Find where the given text appears and provide that cell's center as (x, y) coordinate. 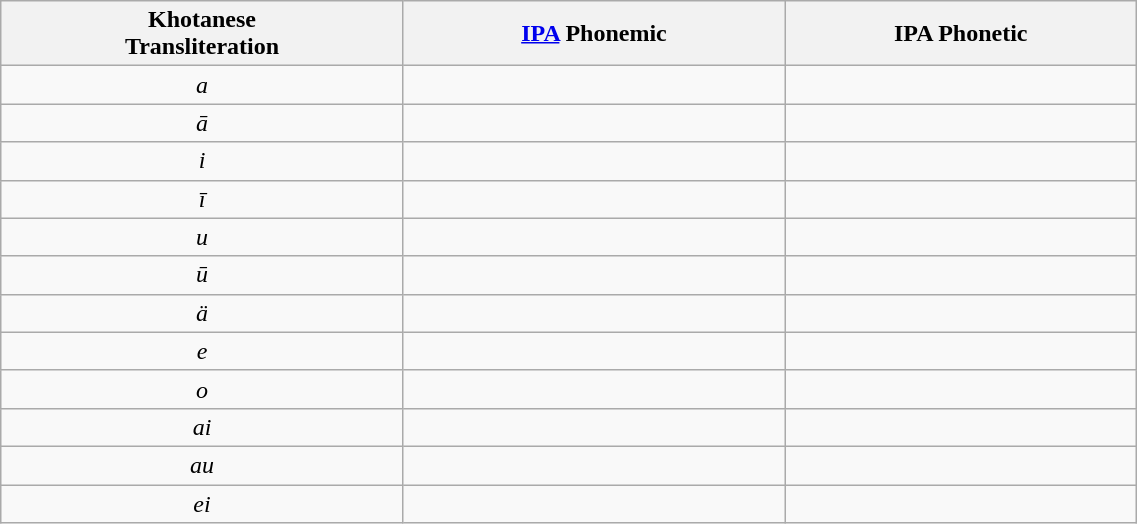
ä (202, 313)
IPA Phonemic (594, 34)
i (202, 161)
ai (202, 427)
o (202, 389)
a (202, 85)
IPA Phonetic (961, 34)
ei (202, 503)
Khotanese Transliteration (202, 34)
ā (202, 123)
e (202, 351)
au (202, 465)
ū (202, 275)
ī (202, 199)
u (202, 237)
